Locate the cell with the specified text and output its [X, Y] center coordinate. 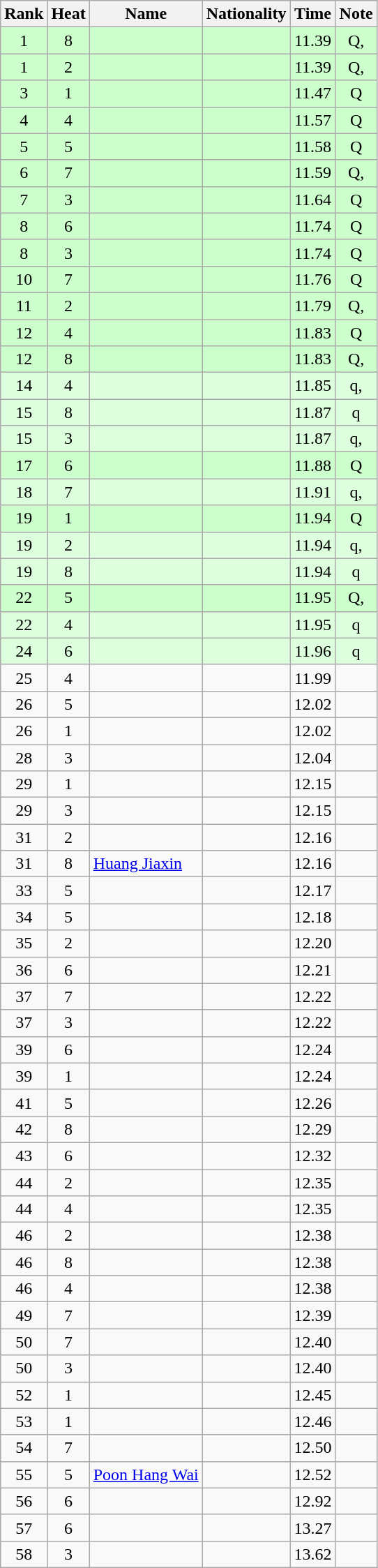
12.26 [312, 1103]
Poon Hang Wai [146, 1474]
Huang Jiaxin [146, 864]
12.20 [312, 943]
43 [24, 1156]
12.21 [312, 970]
11.85 [312, 386]
58 [24, 1554]
Time [312, 14]
53 [24, 1421]
49 [24, 1315]
13.27 [312, 1528]
12.18 [312, 917]
Nationality [246, 14]
12.04 [312, 757]
10 [24, 279]
11.91 [312, 492]
11 [24, 306]
55 [24, 1474]
11.88 [312, 465]
12.92 [312, 1501]
12.17 [312, 890]
13.62 [312, 1554]
17 [24, 465]
12.45 [312, 1395]
18 [24, 492]
24 [24, 651]
42 [24, 1129]
11.76 [312, 279]
11.96 [312, 651]
54 [24, 1448]
14 [24, 386]
35 [24, 943]
12.39 [312, 1315]
Rank [24, 14]
11.59 [312, 173]
12.29 [312, 1129]
Heat [68, 14]
57 [24, 1528]
52 [24, 1395]
12.52 [312, 1474]
56 [24, 1501]
Name [146, 14]
12.46 [312, 1421]
11.79 [312, 306]
11.57 [312, 120]
25 [24, 678]
34 [24, 917]
12.50 [312, 1448]
11.58 [312, 147]
11.64 [312, 200]
11.99 [312, 678]
Note [356, 14]
28 [24, 757]
36 [24, 970]
33 [24, 890]
11.47 [312, 94]
12.32 [312, 1156]
41 [24, 1103]
